Provide the [X, Y] coordinate of the cell's center where the given text is located.  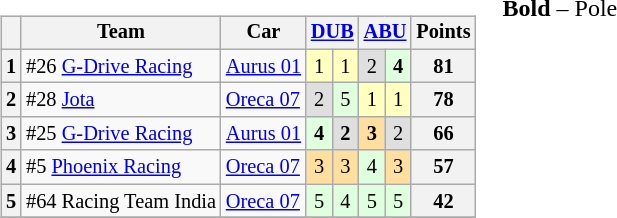
#28 Jota [121, 100]
Team [121, 33]
ABU [386, 33]
42 [443, 201]
#5 Phoenix Racing [121, 167]
#64 Racing Team India [121, 201]
#26 G-Drive Racing [121, 66]
DUB [332, 33]
#25 G-Drive Racing [121, 134]
66 [443, 134]
57 [443, 167]
81 [443, 66]
78 [443, 100]
Points [443, 33]
Car [264, 33]
